Capture the cell that displays the provided text and extract its [x, y] central coordinate. 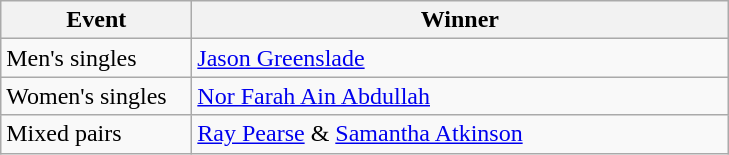
Ray Pearse & Samantha Atkinson [460, 134]
Nor Farah Ain Abdullah [460, 96]
Event [96, 20]
Mixed pairs [96, 134]
Women's singles [96, 96]
Men's singles [96, 58]
Winner [460, 20]
Jason Greenslade [460, 58]
